Determine the [x, y] coordinate at the center of the cell enclosing the given text.  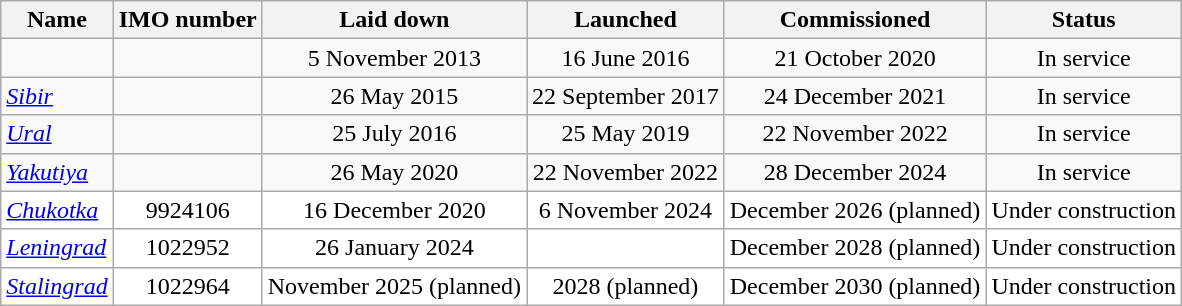
1022964 [188, 286]
9924106 [188, 210]
21 October 2020 [855, 58]
Stalingrad [57, 286]
Sibir [57, 96]
26 May 2015 [394, 96]
16 June 2016 [626, 58]
25 May 2019 [626, 134]
6 November 2024 [626, 210]
Leningrad [57, 248]
November 2025 (planned) [394, 286]
2028 (planned) [626, 286]
Ural [57, 134]
5 November 2013 [394, 58]
Commissioned [855, 20]
Name [57, 20]
December 2028 (planned) [855, 248]
25 July 2016 [394, 134]
22 September 2017 [626, 96]
Launched [626, 20]
Yakutiya [57, 172]
1022952 [188, 248]
16 December 2020 [394, 210]
December 2030 (planned) [855, 286]
Chukotka [57, 210]
24 December 2021 [855, 96]
26 May 2020 [394, 172]
December 2026 (planned) [855, 210]
26 January 2024 [394, 248]
28 December 2024 [855, 172]
IMO number [188, 20]
Status [1084, 20]
Laid down [394, 20]
